Output the [X, Y] coordinate of the center of the cell containing the given text.  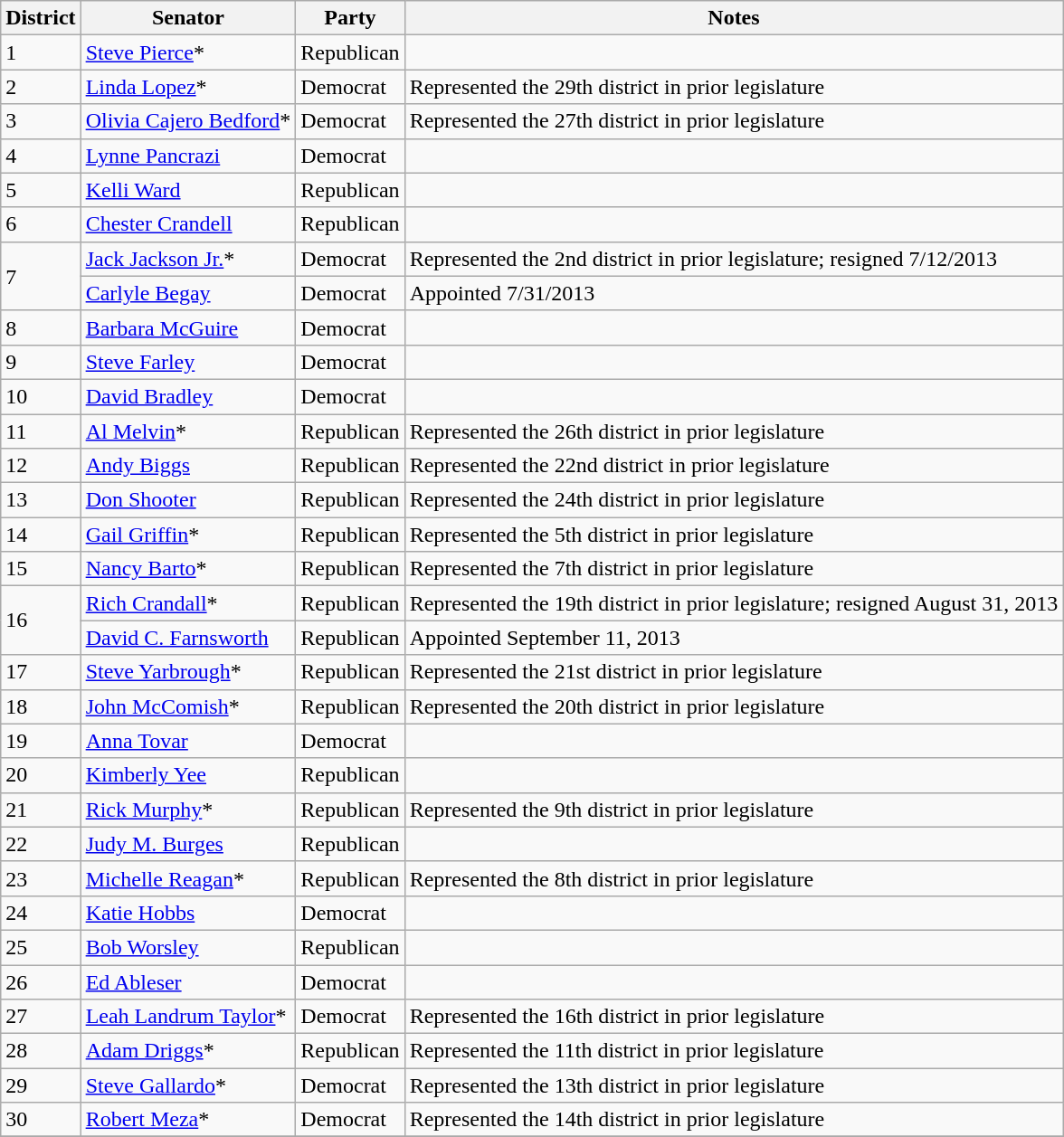
Represented the 19th district in prior legislature; resigned August 31, 2013 [734, 603]
30 [41, 1120]
Notes [734, 18]
Kelli Ward [188, 190]
Rich Crandall* [188, 603]
10 [41, 396]
Ed Ableser [188, 981]
Kimberly Yee [188, 775]
1 [41, 52]
Represented the 21st district in prior legislature [734, 672]
16 [41, 621]
18 [41, 706]
Nancy Barto* [188, 569]
23 [41, 878]
Represented the 27th district in prior legislature [734, 121]
11 [41, 431]
Carlyle Begay [188, 293]
Steve Pierce* [188, 52]
27 [41, 1017]
Senator [188, 18]
Bob Worsley [188, 947]
Party [350, 18]
Anna Tovar [188, 741]
2 [41, 87]
13 [41, 500]
6 [41, 224]
Gail Griffin* [188, 535]
District [41, 18]
Represented the 24th district in prior legislature [734, 500]
Represented the 13th district in prior legislature [734, 1085]
Al Melvin* [188, 431]
19 [41, 741]
Steve Gallardo* [188, 1085]
David C. Farnsworth [188, 638]
29 [41, 1085]
Represented the 16th district in prior legislature [734, 1017]
Andy Biggs [188, 466]
Judy M. Burges [188, 844]
Steve Yarbrough* [188, 672]
Olivia Cajero Bedford* [188, 121]
Appointed 7/31/2013 [734, 293]
Represented the 22nd district in prior legislature [734, 466]
4 [41, 156]
14 [41, 535]
Chester Crandell [188, 224]
Represented the 9th district in prior legislature [734, 810]
David Bradley [188, 396]
Michelle Reagan* [188, 878]
Jack Jackson Jr.* [188, 259]
Linda Lopez* [188, 87]
22 [41, 844]
Steve Farley [188, 362]
Represented the 26th district in prior legislature [734, 431]
26 [41, 981]
Represented the 11th district in prior legislature [734, 1051]
Rick Murphy* [188, 810]
John McComish* [188, 706]
28 [41, 1051]
9 [41, 362]
Represented the 5th district in prior legislature [734, 535]
7 [41, 276]
Katie Hobbs [188, 913]
Don Shooter [188, 500]
Represented the 29th district in prior legislature [734, 87]
8 [41, 327]
20 [41, 775]
Represented the 2nd district in prior legislature; resigned 7/12/2013 [734, 259]
21 [41, 810]
Robert Meza* [188, 1120]
Adam Driggs* [188, 1051]
15 [41, 569]
25 [41, 947]
24 [41, 913]
3 [41, 121]
Appointed September 11, 2013 [734, 638]
Represented the 7th district in prior legislature [734, 569]
Lynne Pancrazi [188, 156]
17 [41, 672]
Barbara McGuire [188, 327]
Represented the 14th district in prior legislature [734, 1120]
5 [41, 190]
Leah Landrum Taylor* [188, 1017]
Represented the 8th district in prior legislature [734, 878]
Represented the 20th district in prior legislature [734, 706]
12 [41, 466]
